Provide the [x, y] coordinate of the cell's center where the given text is located.  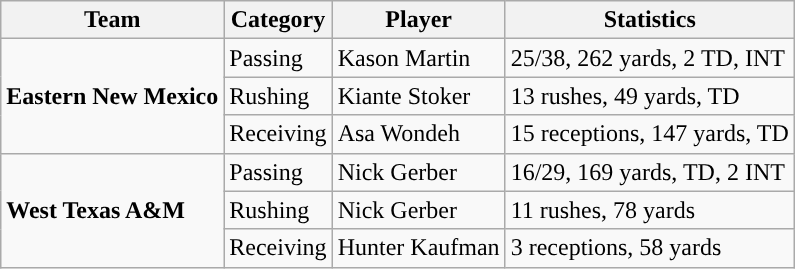
Statistics [650, 20]
15 receptions, 147 yards, TD [650, 134]
Kiante Stoker [418, 96]
Kason Martin [418, 58]
Eastern New Mexico [112, 96]
Asa Wondeh [418, 134]
3 receptions, 58 yards [650, 248]
Player [418, 20]
25/38, 262 yards, 2 TD, INT [650, 58]
Team [112, 20]
13 rushes, 49 yards, TD [650, 96]
11 rushes, 78 yards [650, 210]
Hunter Kaufman [418, 248]
Category [278, 20]
16/29, 169 yards, TD, 2 INT [650, 172]
West Texas A&M [112, 210]
